From the cell containing the given text, extract its center point as [X, Y] coordinate. 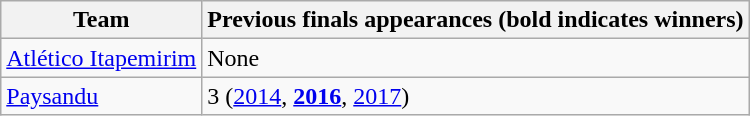
Previous finals appearances (bold indicates winners) [476, 20]
3 (2014, 2016, 2017) [476, 96]
Team [102, 20]
Atlético Itapemirim [102, 58]
None [476, 58]
Paysandu [102, 96]
